Pinpoint the cell where the given text exists, returning its [X, Y] midpoint coordinate. 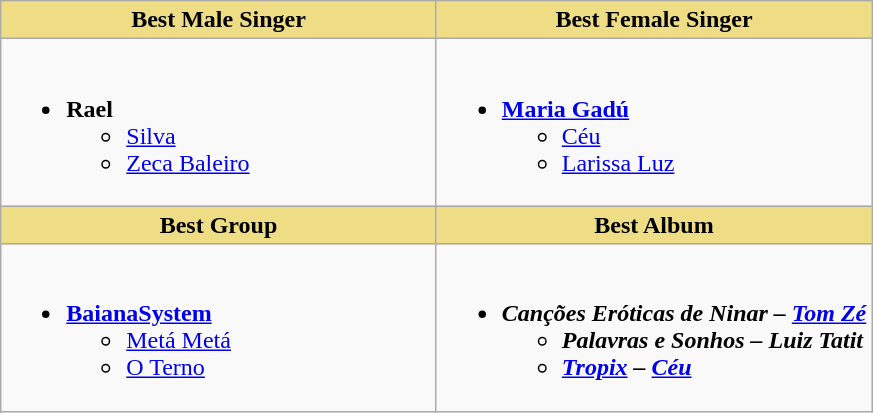
Best Male Singer [219, 20]
Canções Eróticas de Ninar – Tom ZéPalavras e Sonhos – Luiz TatitTropix – Céu [654, 328]
Best Female Singer [654, 20]
BaianaSystemMetá MetáO Terno [219, 328]
RaelSilvaZeca Baleiro [219, 122]
Best Album [654, 225]
Best Group [219, 225]
Maria GadúCéuLarissa Luz [654, 122]
